Capture the cell that displays the provided text and extract its [X, Y] central coordinate. 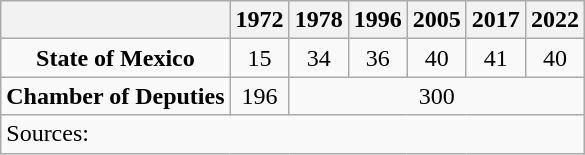
300 [436, 96]
Sources: [293, 134]
2017 [496, 20]
Chamber of Deputies [116, 96]
2005 [436, 20]
2022 [554, 20]
36 [378, 58]
State of Mexico [116, 58]
1996 [378, 20]
41 [496, 58]
15 [260, 58]
1978 [318, 20]
34 [318, 58]
1972 [260, 20]
196 [260, 96]
